Pinpoint the cell where the given text exists, returning its [X, Y] midpoint coordinate. 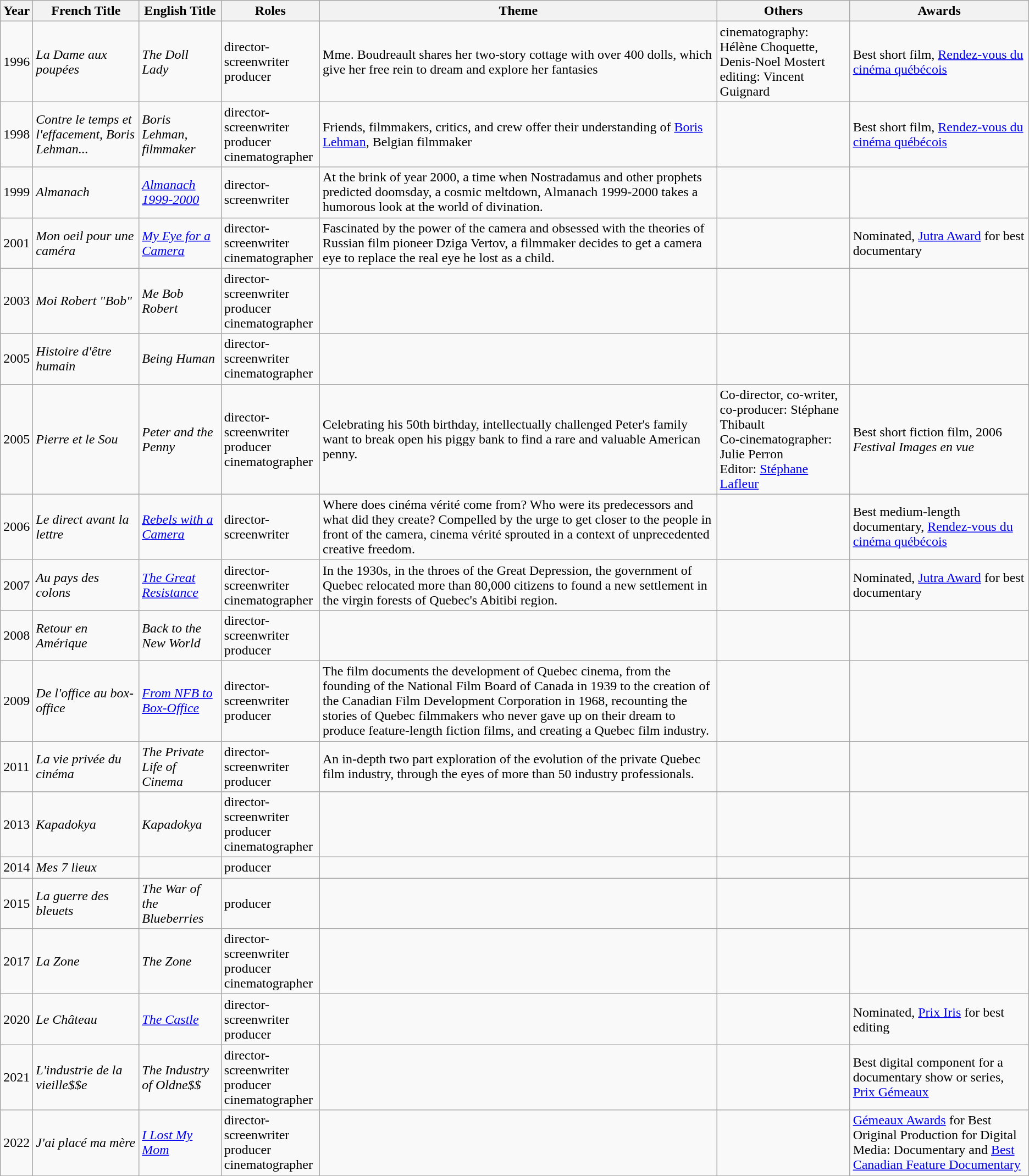
Best medium-length documentary, Rendez-vous du cinéma québécois [939, 526]
Retour en Amérique [86, 635]
cinematography:Hélène Choquette, Denis-Noel Mostertediting: Vincent Guignard [783, 62]
I Lost My Mom [180, 1143]
La vie privée du cinéma [86, 766]
2008 [16, 635]
L'industrie de la vieille$$e [86, 1077]
J'ai placé ma mère [86, 1143]
Co-director, co-writer, co-producer: Stéphane ThibaultCo-cinematographer: Julie PerronEditor: Stéphane Lafleur [783, 439]
La Dame aux poupées [86, 62]
2013 [16, 824]
Roles [270, 11]
Year [16, 11]
The Doll Lady [180, 62]
French Title [86, 11]
Me Bob Robert [180, 301]
Celebrating his 50th birthday, intellectually challenged Peter's family want to break open his piggy bank to find a rare and valuable American penny. [519, 439]
The Zone [180, 962]
2014 [16, 868]
Mes 7 lieux [86, 868]
English Title [180, 11]
Pierre et le Sou [86, 439]
Awards [939, 11]
Almanach 1999-2000 [180, 192]
1999 [16, 192]
Back to the New World [180, 635]
Others [783, 11]
The Castle [180, 1019]
2015 [16, 903]
2011 [16, 766]
Le Château [86, 1019]
Theme [519, 11]
La Zone [86, 962]
1996 [16, 62]
2009 [16, 701]
2020 [16, 1019]
2022 [16, 1143]
Au pays des colons [86, 585]
La guerre des bleuets [86, 903]
Moi Robert "Bob" [86, 301]
The Private Life of Cinema [180, 766]
Rebels with a Camera [180, 526]
2001 [16, 243]
The Industry of Oldne$$ [180, 1077]
2006 [16, 526]
Best digital component for a documentary show or series, Prix Gémeaux [939, 1077]
From NFB to Box-Office [180, 701]
Histoire d'être humain [86, 359]
2003 [16, 301]
Friends, filmmakers, critics, and crew offer their understanding of Boris Lehman, Belgian filmmaker [519, 134]
My Eye for a Camera [180, 243]
2017 [16, 962]
Nominated, Prix Iris for best editing [939, 1019]
1998 [16, 134]
Being Human [180, 359]
Boris Lehman, filmmaker [180, 134]
Contre le temps et l'effacement, Boris Lehman... [86, 134]
An in-depth two part exploration of the evolution of the private Quebec film industry, through the eyes of more than 50 industry professionals. [519, 766]
Mme. Boudreault shares her two-story cottage with over 400 dolls, which give her free rein to dream and explore her fantasies [519, 62]
Best short fiction film, 2006 Festival Images en vue [939, 439]
Almanach [86, 192]
2007 [16, 585]
Gémeaux Awards for Best Original Production for Digital Media: Documentary and Best Canadian Feature Documentary [939, 1143]
De l'office au box-office [86, 701]
2021 [16, 1077]
The Great Resistance [180, 585]
Le direct avant la lettre [86, 526]
Mon oeil pour une caméra [86, 243]
The War of the Blueberries [180, 903]
Peter and the Penny [180, 439]
